From the cell containing the given text, extract its center point as [X, Y] coordinate. 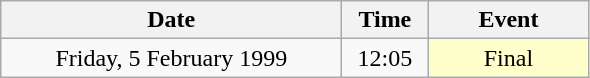
12:05 [385, 58]
Friday, 5 February 1999 [172, 58]
Event [508, 20]
Final [508, 58]
Date [172, 20]
Time [385, 20]
